Search for the cell housing the specified text and yield its (X, Y) center coordinate. 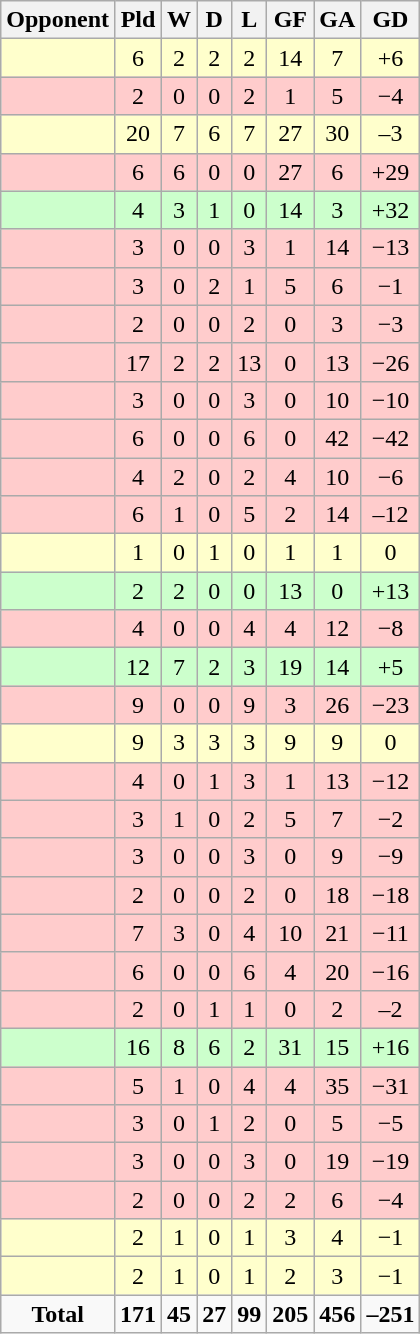
+13 (390, 591)
–2 (390, 1009)
21 (338, 933)
205 (290, 1314)
+16 (390, 1047)
−26 (390, 362)
L (250, 20)
−16 (390, 971)
GD (390, 20)
−23 (390, 705)
8 (180, 1047)
−10 (390, 400)
−2 (390, 819)
+5 (390, 667)
45 (180, 1314)
+29 (390, 172)
171 (138, 1314)
−8 (390, 629)
Total (58, 1314)
16 (138, 1047)
−5 (390, 1124)
−19 (390, 1162)
+32 (390, 210)
GA (338, 20)
+6 (390, 58)
−18 (390, 895)
−12 (390, 781)
–12 (390, 515)
456 (338, 1314)
−13 (390, 248)
17 (138, 362)
GF (290, 20)
Opponent (58, 20)
–3 (390, 134)
–251 (390, 1314)
18 (338, 895)
31 (290, 1047)
D (214, 20)
30 (338, 134)
99 (250, 1314)
Pld (138, 20)
−3 (390, 324)
−31 (390, 1085)
26 (338, 705)
35 (338, 1085)
42 (338, 438)
−11 (390, 933)
W (180, 20)
−6 (390, 477)
−42 (390, 438)
15 (338, 1047)
−9 (390, 857)
